Find where the given text appears and provide that cell's center as [X, Y] coordinate. 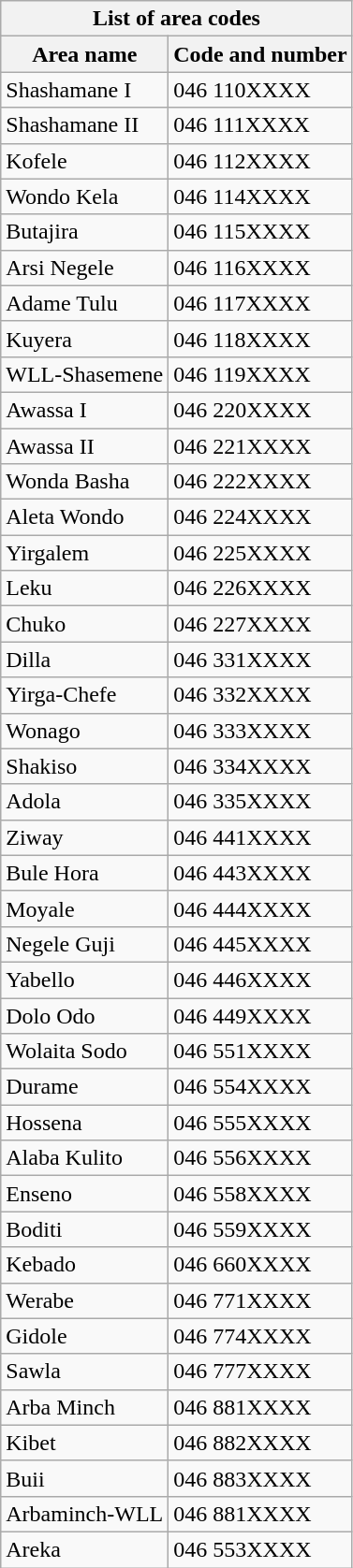
046 441XXXX [260, 837]
046 110XXXX [260, 90]
046 553XXXX [260, 1549]
Yabello [84, 980]
Awassa I [84, 410]
046 331XXXX [260, 660]
046 554XXXX [260, 1087]
Moyale [84, 908]
046 660XXXX [260, 1265]
Bule Hora [84, 873]
046 112XXXX [260, 161]
Dilla [84, 660]
WLL-Shasemene [84, 374]
046 446XXXX [260, 980]
Wonago [84, 731]
046 882XXXX [260, 1443]
046 559XXXX [260, 1229]
Werabe [84, 1300]
046 119XXXX [260, 374]
046 774XXXX [260, 1336]
046 116XXXX [260, 268]
Negele Guji [84, 944]
046 111XXXX [260, 125]
046 114XXXX [260, 196]
046 227XXXX [260, 624]
List of area codes [176, 19]
046 220XXXX [260, 410]
Dolo Odo [84, 1015]
Kibet [84, 1443]
Awassa II [84, 446]
046 777XXXX [260, 1372]
Area name [84, 54]
046 221XXXX [260, 446]
046 771XXXX [260, 1300]
Shakiso [84, 766]
Shashamane II [84, 125]
Enseno [84, 1194]
046 551XXXX [260, 1052]
Arsi Negele [84, 268]
Chuko [84, 624]
Aleta Wondo [84, 517]
046 555XXXX [260, 1123]
046 558XXXX [260, 1194]
Gidole [84, 1336]
Kofele [84, 161]
Hossena [84, 1123]
Areka [84, 1549]
046 444XXXX [260, 908]
Ziway [84, 837]
Butajira [84, 232]
046 118XXXX [260, 339]
046 225XXXX [260, 553]
Buii [84, 1478]
046 115XXXX [260, 232]
Sawla [84, 1372]
046 443XXXX [260, 873]
Durame [84, 1087]
046 883XXXX [260, 1478]
Arbaminch-WLL [84, 1514]
Leku [84, 588]
046 226XXXX [260, 588]
Adame Tulu [84, 303]
Alaba Kulito [84, 1158]
Boditi [84, 1229]
Arba Minch [84, 1407]
Shashamane I [84, 90]
046 117XXXX [260, 303]
046 556XXXX [260, 1158]
046 332XXXX [260, 695]
Kebado [84, 1265]
046 449XXXX [260, 1015]
046 333XXXX [260, 731]
046 222XXXX [260, 482]
Code and number [260, 54]
046 335XXXX [260, 802]
Wondo Kela [84, 196]
046 334XXXX [260, 766]
Wolaita Sodo [84, 1052]
Yirga-Chefe [84, 695]
Adola [84, 802]
046 224XXXX [260, 517]
046 445XXXX [260, 944]
Wonda Basha [84, 482]
Yirgalem [84, 553]
Kuyera [84, 339]
